Capture the cell that displays the provided text and extract its [X, Y] central coordinate. 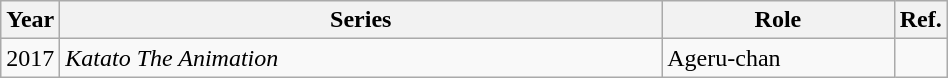
Year [30, 20]
Ref. [920, 20]
Role [778, 20]
Ageru-chan [778, 58]
Katato The Animation [361, 58]
2017 [30, 58]
Series [361, 20]
